Scan for the cell matching the given text and deliver its [x, y] coordinate at center. 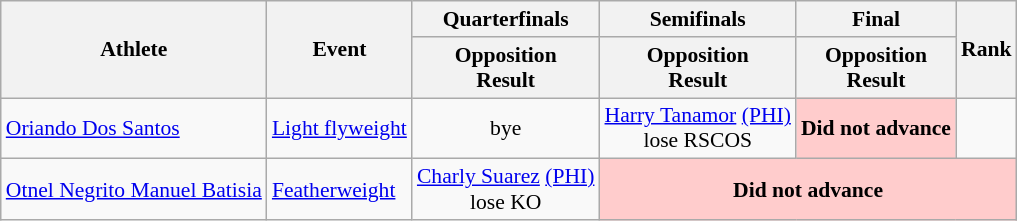
Featherweight [340, 190]
Charly Suarez (PHI) lose KO [506, 190]
Event [340, 50]
Semifinals [697, 19]
Harry Tanamor (PHI)lose RSCOS [697, 128]
Otnel Negrito Manuel Batisia [134, 190]
Oriando Dos Santos [134, 128]
Final [876, 19]
bye [506, 128]
Athlete [134, 50]
Quarterfinals [506, 19]
Light flyweight [340, 128]
Rank [986, 50]
